Return the [X, Y] coordinate for the center point of the cell that contains the specified text.  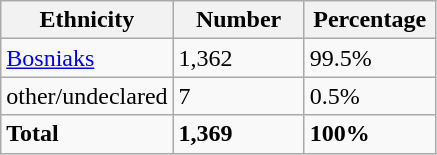
1,362 [238, 58]
1,369 [238, 134]
7 [238, 96]
100% [370, 134]
0.5% [370, 96]
99.5% [370, 58]
Ethnicity [87, 20]
other/undeclared [87, 96]
Percentage [370, 20]
Total [87, 134]
Number [238, 20]
Bosniaks [87, 58]
